Pinpoint the cell where the given text exists, returning its (X, Y) midpoint coordinate. 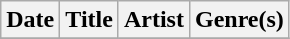
Artist (154, 20)
Title (90, 20)
Genre(s) (239, 20)
Date (30, 20)
